Extract the [X, Y] coordinate from the center of the cell holding the provided text.  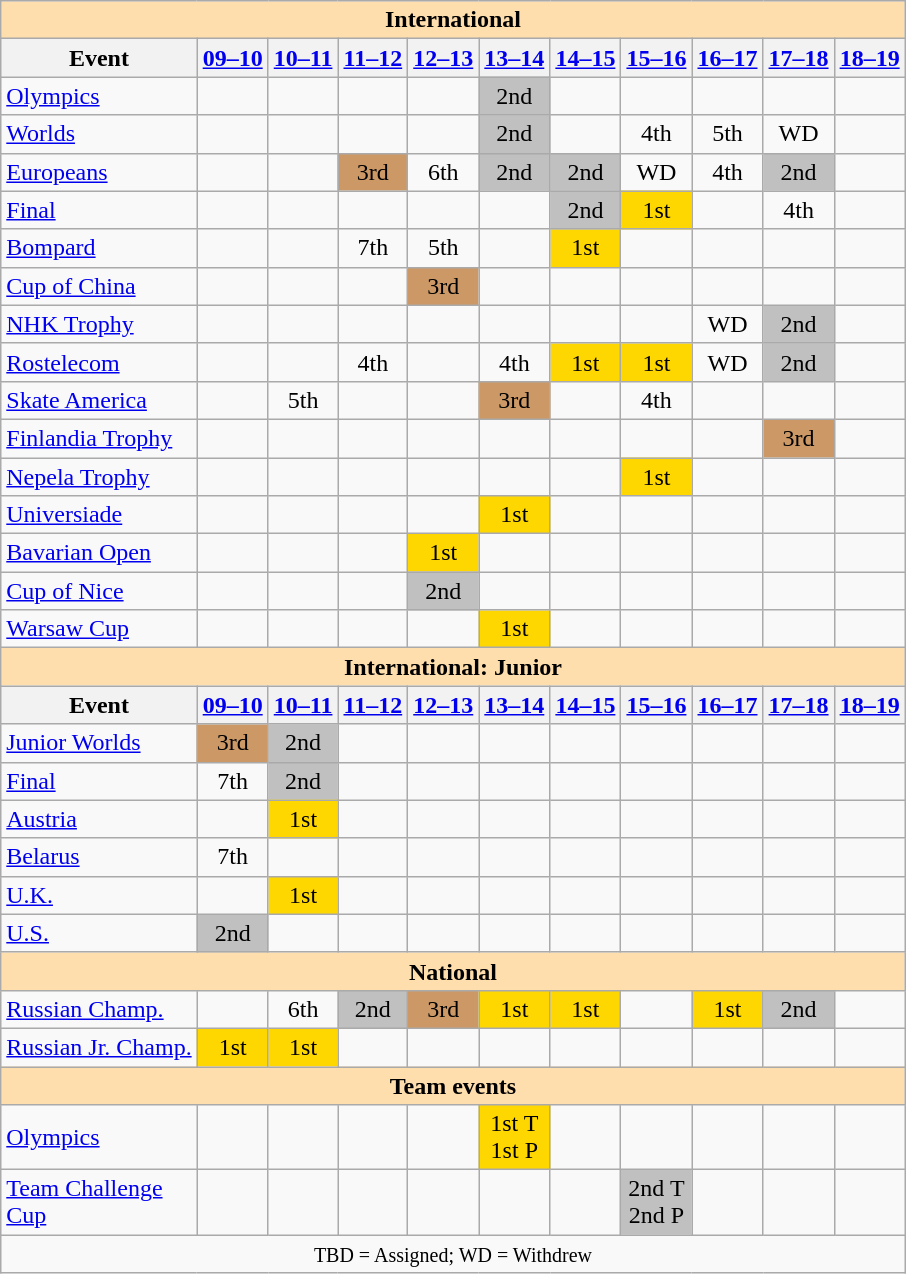
Skate America [99, 400]
Russian Jr. Champ. [99, 1047]
Bavarian Open [99, 553]
Cup of China [99, 286]
Rostelecom [99, 362]
International [453, 20]
Bompard [99, 248]
2nd T 2nd P [656, 1202]
Austria [99, 819]
Universiade [99, 515]
U.S. [99, 933]
TBD = Assigned; WD = Withdrew [453, 1254]
National [453, 971]
Worlds [99, 134]
Finlandia Trophy [99, 438]
NHK Trophy [99, 324]
International: Junior [453, 667]
Russian Champ. [99, 1009]
Junior Worlds [99, 743]
Europeans [99, 172]
1st T 1st P [514, 1138]
Nepela Trophy [99, 477]
Team events [453, 1085]
U.K. [99, 895]
Cup of Nice [99, 591]
Belarus [99, 857]
Team ChallengeCup [99, 1202]
Warsaw Cup [99, 629]
